Capture the cell that displays the provided text and extract its (x, y) central coordinate. 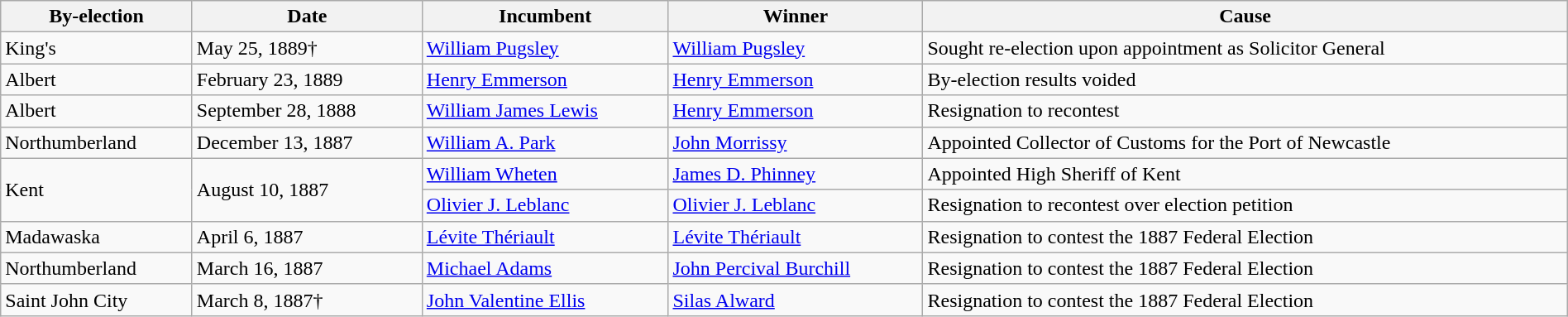
May 25, 1889† (307, 48)
James D. Phinney (796, 174)
Winner (796, 17)
Appointed High Sheriff of Kent (1245, 174)
March 8, 1887† (307, 300)
Silas Alward (796, 300)
By-election results voided (1245, 79)
William A. Park (545, 142)
John Morrissy (796, 142)
Madawaska (97, 237)
John Percival Burchill (796, 268)
King's (97, 48)
April 6, 1887 (307, 237)
Kent (97, 190)
Resignation to recontest over election petition (1245, 205)
Date (307, 17)
By-election (97, 17)
William Wheten (545, 174)
Incumbent (545, 17)
John Valentine Ellis (545, 300)
Saint John City (97, 300)
February 23, 1889 (307, 79)
August 10, 1887 (307, 190)
December 13, 1887 (307, 142)
March 16, 1887 (307, 268)
September 28, 1888 (307, 111)
Michael Adams (545, 268)
Resignation to recontest (1245, 111)
Cause (1245, 17)
William James Lewis (545, 111)
Sought re-election upon appointment as Solicitor General (1245, 48)
Appointed Collector of Customs for the Port of Newcastle (1245, 142)
